Return (X, Y) of the center of cell containing provided text 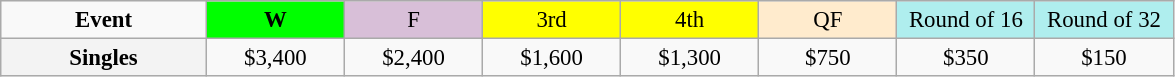
3rd (552, 20)
Event (104, 20)
Round of 32 (1104, 20)
$1,300 (690, 58)
W (275, 20)
4th (690, 20)
Round of 16 (966, 20)
$1,600 (552, 58)
F (413, 20)
QF (828, 20)
$2,400 (413, 58)
$3,400 (275, 58)
Singles (104, 58)
$350 (966, 58)
$750 (828, 58)
$150 (1104, 58)
